For the text-containing cell, return its midpoint in (X, Y) coordinate format. 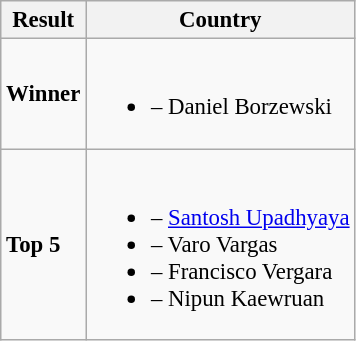
– Santosh Upadhyaya – Varo Vargas – Francisco Vergara – Nipun Kaewruan (220, 244)
Winner (44, 94)
Result (44, 20)
Country (220, 20)
Top 5 (44, 244)
– Daniel Borzewski (220, 94)
